Output the [X, Y] coordinate of the center of the cell containing the given text.  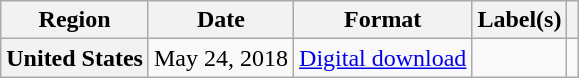
Region [75, 20]
Format [383, 20]
May 24, 2018 [220, 58]
Label(s) [520, 20]
Date [220, 20]
Digital download [383, 58]
United States [75, 58]
